Scan for the cell matching the given text and deliver its [x, y] coordinate at center. 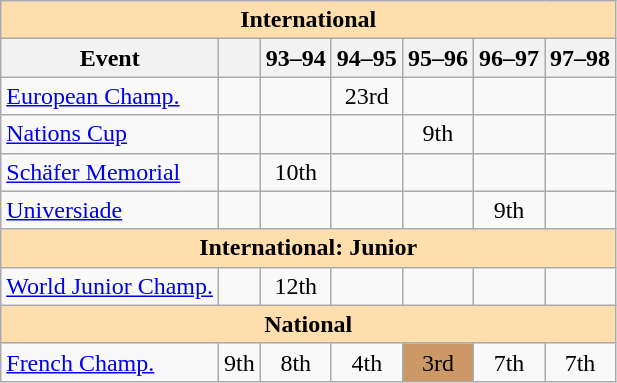
International [308, 20]
23rd [366, 96]
Nations Cup [110, 134]
European Champ. [110, 96]
12th [296, 286]
95–96 [438, 58]
8th [296, 362]
World Junior Champ. [110, 286]
Universiade [110, 210]
Schäfer Memorial [110, 172]
National [308, 324]
Event [110, 58]
International: Junior [308, 248]
97–98 [580, 58]
93–94 [296, 58]
3rd [438, 362]
10th [296, 172]
94–95 [366, 58]
96–97 [508, 58]
French Champ. [110, 362]
4th [366, 362]
